Search for the cell housing the specified text and yield its [X, Y] center coordinate. 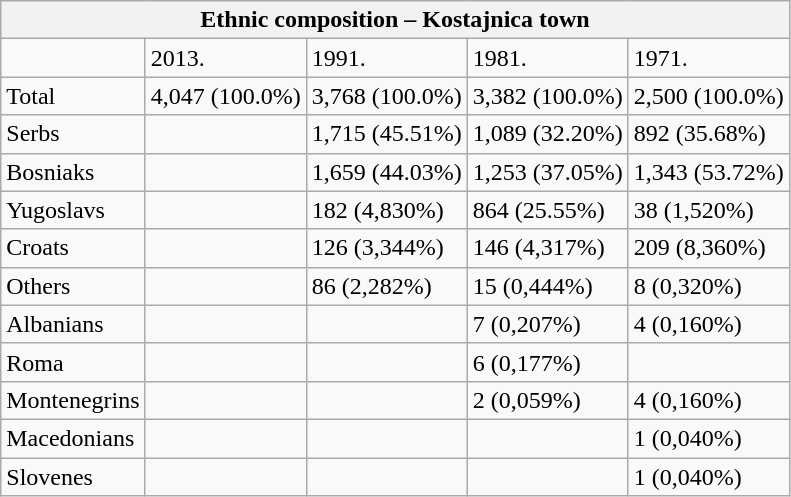
3,382 (100.0%) [548, 96]
86 (2,282%) [386, 286]
2 (0,059%) [548, 400]
1,715 (45.51%) [386, 134]
1,089 (32.20%) [548, 134]
Total [73, 96]
1,343 (53.72%) [708, 172]
Bosniaks [73, 172]
15 (0,444%) [548, 286]
209 (8,360%) [708, 248]
1,253 (37.05%) [548, 172]
Others [73, 286]
146 (4,317%) [548, 248]
Macedonians [73, 438]
7 (0,207%) [548, 324]
Ethnic composition – Kostajnica town [396, 20]
Montenegrins [73, 400]
182 (4,830%) [386, 210]
Slovenes [73, 477]
Serbs [73, 134]
4,047 (100.0%) [226, 96]
Albanians [73, 324]
2,500 (100.0%) [708, 96]
38 (1,520%) [708, 210]
1991. [386, 58]
1,659 (44.03%) [386, 172]
864 (25.55%) [548, 210]
6 (0,177%) [548, 362]
892 (35.68%) [708, 134]
1981. [548, 58]
Yugoslavs [73, 210]
8 (0,320%) [708, 286]
2013. [226, 58]
Croats [73, 248]
3,768 (100.0%) [386, 96]
Roma [73, 362]
126 (3,344%) [386, 248]
1971. [708, 58]
